Search for the cell housing the specified text and yield its (X, Y) center coordinate. 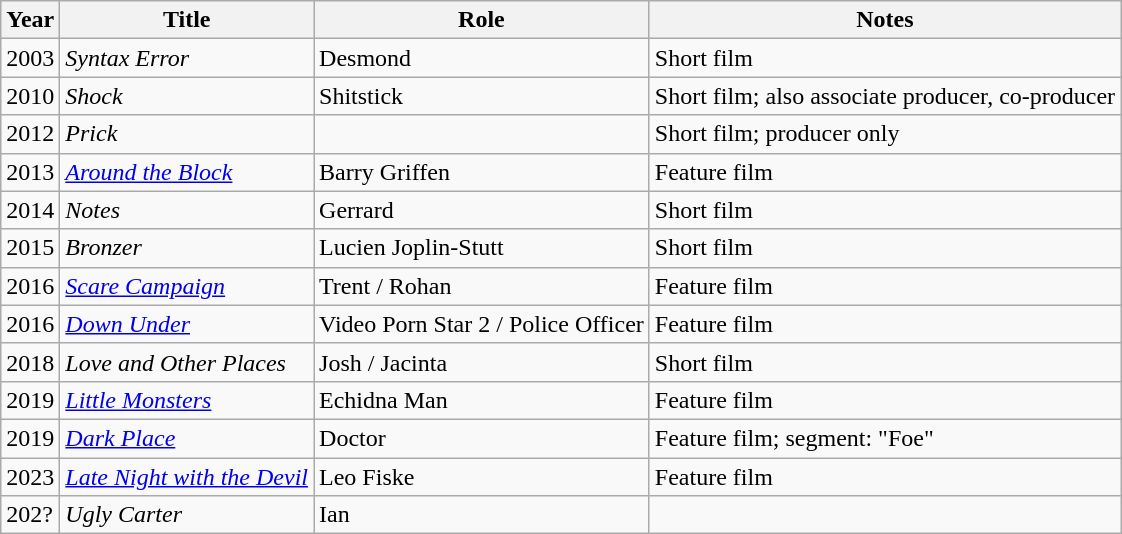
2003 (30, 58)
Shitstick (482, 96)
Short film; also associate producer, co-producer (884, 96)
Leo Fiske (482, 477)
Love and Other Places (187, 362)
Bronzer (187, 248)
Title (187, 20)
Desmond (482, 58)
Scare Campaign (187, 286)
Video Porn Star 2 / Police Officer (482, 324)
2023 (30, 477)
Around the Block (187, 172)
Trent / Rohan (482, 286)
Little Monsters (187, 400)
Feature film; segment: "Foe" (884, 438)
2018 (30, 362)
2015 (30, 248)
2010 (30, 96)
Syntax Error (187, 58)
Short film; producer only (884, 134)
Barry Griffen (482, 172)
Gerrard (482, 210)
Year (30, 20)
2012 (30, 134)
Ian (482, 515)
Role (482, 20)
Down Under (187, 324)
2013 (30, 172)
Late Night with the Devil (187, 477)
202? (30, 515)
Ugly Carter (187, 515)
Prick (187, 134)
Josh / Jacinta (482, 362)
Shock (187, 96)
2014 (30, 210)
Lucien Joplin-Stutt (482, 248)
Doctor (482, 438)
Echidna Man (482, 400)
Dark Place (187, 438)
